Determine the [x, y] coordinate at the center of the cell enclosing the given text.  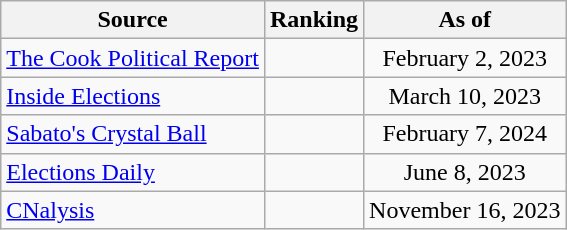
November 16, 2023 [465, 210]
CNalysis [133, 210]
As of [465, 20]
Source [133, 20]
Ranking [314, 20]
February 7, 2024 [465, 134]
Elections Daily [133, 172]
Sabato's Crystal Ball [133, 134]
February 2, 2023 [465, 58]
June 8, 2023 [465, 172]
Inside Elections [133, 96]
The Cook Political Report [133, 58]
March 10, 2023 [465, 96]
